Return (X, Y) of the center of cell containing provided text 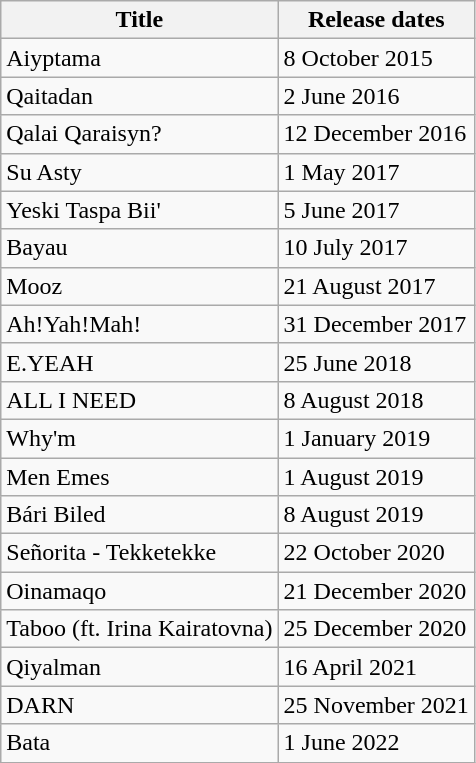
5 June 2017 (376, 210)
8 August 2018 (376, 400)
1 January 2019 (376, 438)
Yeski Taspa Bii' (140, 210)
Qalai Qaraisyn? (140, 134)
25 June 2018 (376, 362)
Su Asty (140, 172)
Ah!Yah!Mah! (140, 324)
2 June 2016 (376, 96)
Señorita - Tekketekke (140, 553)
Men Emes (140, 477)
1 June 2022 (376, 743)
8 August 2019 (376, 515)
Qaitadan (140, 96)
Bayau (140, 248)
Title (140, 20)
Oinamaqo (140, 591)
22 October 2020 (376, 553)
1 May 2017 (376, 172)
ALL I NEED (140, 400)
25 December 2020 (376, 629)
DARN (140, 705)
16 April 2021 (376, 667)
8 October 2015 (376, 58)
Release dates (376, 20)
Taboo (ft. Irina Kairatovna) (140, 629)
31 December 2017 (376, 324)
1 August 2019 (376, 477)
21 December 2020 (376, 591)
12 December 2016 (376, 134)
Qiyalman (140, 667)
10 July 2017 (376, 248)
25 November 2021 (376, 705)
E.YEAH (140, 362)
Why'm (140, 438)
Mooz (140, 286)
Bata (140, 743)
Bári Biled (140, 515)
Aiyptama (140, 58)
21 August 2017 (376, 286)
